From the cell containing the given text, extract its center point as (x, y) coordinate. 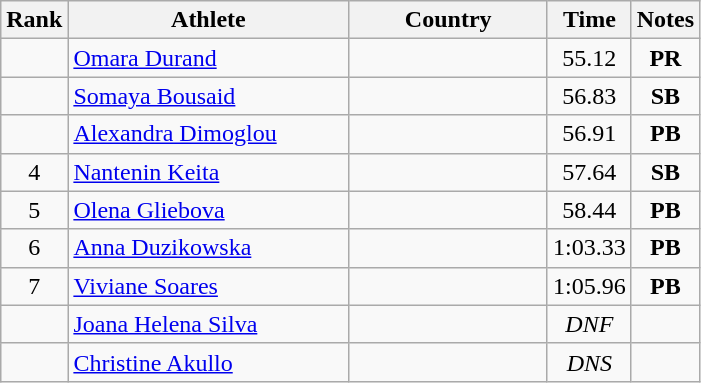
PR (665, 58)
7 (34, 286)
56.91 (589, 134)
55.12 (589, 58)
Country (448, 20)
Time (589, 20)
6 (34, 248)
1:03.33 (589, 248)
Omara Durand (208, 58)
56.83 (589, 96)
Notes (665, 20)
1:05.96 (589, 286)
Christine Akullo (208, 362)
Anna Duzikowska (208, 248)
DNF (589, 324)
Somaya Bousaid (208, 96)
Rank (34, 20)
DNS (589, 362)
Athlete (208, 20)
58.44 (589, 210)
Olena Gliebova (208, 210)
Joana Helena Silva (208, 324)
5 (34, 210)
57.64 (589, 172)
4 (34, 172)
Nantenin Keita (208, 172)
Viviane Soares (208, 286)
Alexandra Dimoglou (208, 134)
